Pinpoint the cell where the given text exists, returning its (x, y) midpoint coordinate. 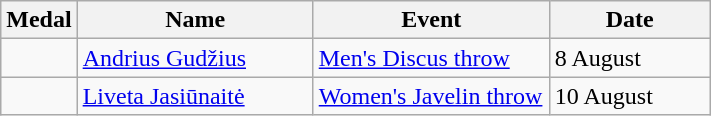
Name (195, 20)
Date (630, 20)
Andrius Gudžius (195, 58)
10 August (630, 96)
Liveta Jasiūnaitė (195, 96)
Women's Javelin throw (431, 96)
Medal (39, 20)
8 August (630, 58)
Men's Discus throw (431, 58)
Event (431, 20)
